Locate the cell with the specified text and output its (x, y) center coordinate. 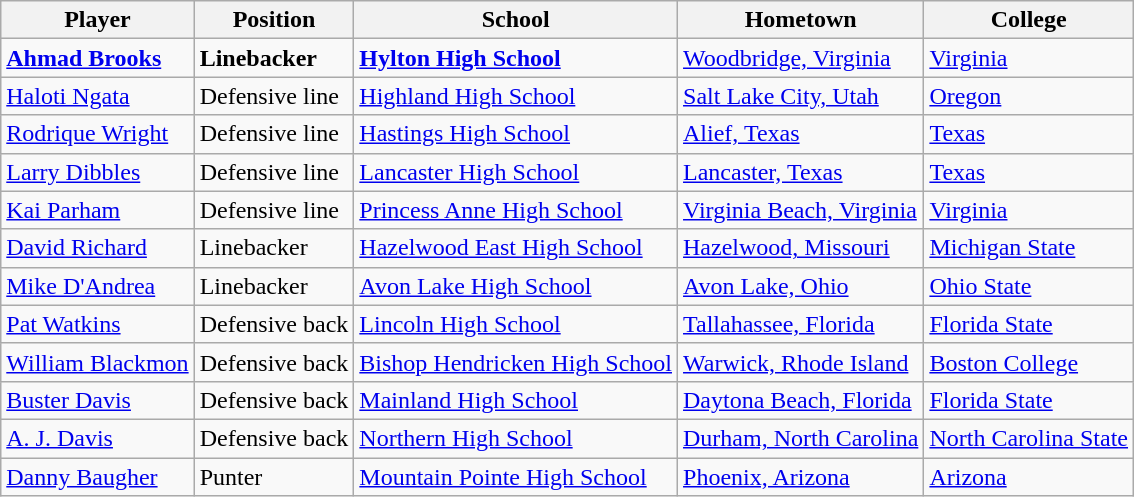
David Richard (98, 248)
Bishop Hendricken High School (516, 362)
Pat Watkins (98, 324)
Rodrique Wright (98, 134)
North Carolina State (1029, 438)
Hometown (801, 20)
Virginia Beach, Virginia (801, 210)
Boston College (1029, 362)
Lincoln High School (516, 324)
Larry Dibbles (98, 172)
Hylton High School (516, 58)
Northern High School (516, 438)
Avon Lake, Ohio (801, 286)
Oregon (1029, 96)
Arizona (1029, 477)
Lancaster, Texas (801, 172)
Lancaster High School (516, 172)
Haloti Ngata (98, 96)
Avon Lake High School (516, 286)
Punter (274, 477)
Buster Davis (98, 400)
Mainland High School (516, 400)
Hazelwood East High School (516, 248)
Hastings High School (516, 134)
Position (274, 20)
Michigan State (1029, 248)
Warwick, Rhode Island (801, 362)
Hazelwood, Missouri (801, 248)
Alief, Texas (801, 134)
Mike D'Andrea (98, 286)
Highland High School (516, 96)
Mountain Pointe High School (516, 477)
Durham, North Carolina (801, 438)
Kai Parham (98, 210)
Woodbridge, Virginia (801, 58)
Ahmad Brooks (98, 58)
William Blackmon (98, 362)
Ohio State (1029, 286)
Player (98, 20)
Danny Baugher (98, 477)
Salt Lake City, Utah (801, 96)
College (1029, 20)
Phoenix, Arizona (801, 477)
Daytona Beach, Florida (801, 400)
A. J. Davis (98, 438)
Tallahassee, Florida (801, 324)
Princess Anne High School (516, 210)
School (516, 20)
